Locate the cell with the specified text and output its (X, Y) center coordinate. 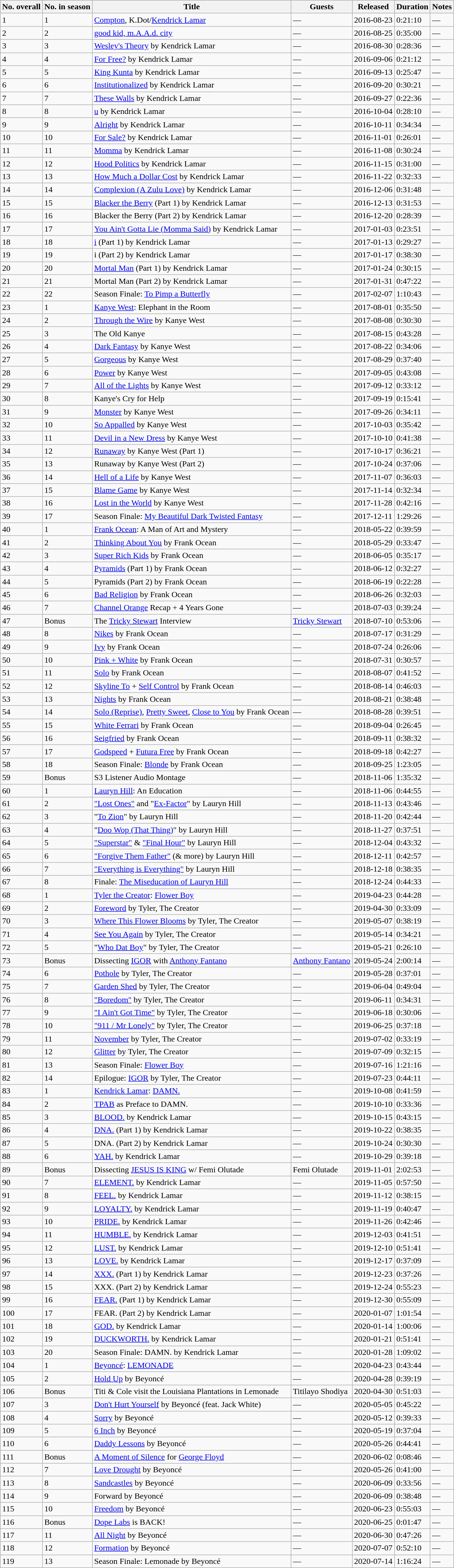
0:37:04 (412, 1431)
1:09:02 (412, 1352)
2019-10-24 (373, 1143)
FEAR. (Part 2) by Kendrick Lamar (191, 1313)
Kendrick Lamar: DAMN. (191, 1091)
2016-08-30 (373, 46)
These Walls by Kendrick Lamar (191, 98)
2017-11-07 (373, 477)
2016-12-20 (373, 216)
51 (21, 673)
0:28:10 (412, 111)
2020-06-02 (373, 1457)
81 (21, 1065)
Titilayo Shodiya (322, 1391)
2019-06-11 (373, 1000)
108 (21, 1418)
101 (21, 1326)
0:30:21 (412, 85)
2017-08-22 (373, 346)
2020-01-14 (373, 1326)
0:26:10 (412, 947)
For Sale? by Kendrick Lamar (191, 137)
Power by Kanye West (191, 372)
2017-11-28 (373, 503)
0:41:38 (412, 438)
2016-12-13 (373, 203)
2020-06-30 (373, 1535)
30 (21, 399)
84 (21, 1104)
Kanye's Cry for Help (191, 399)
2017-12-11 (373, 516)
2019-11-01 (373, 1169)
2016-11-08 (373, 150)
61 (21, 804)
71 (21, 934)
Titi & Cole visit the Louisiana Plantations in Lemonade (191, 1391)
0:38:32 (412, 738)
68 (21, 895)
2019-06-04 (373, 986)
2016-11-15 (373, 164)
2019-11-19 (373, 1208)
31 (21, 412)
83 (21, 1091)
65 (21, 856)
Blacker the Berry (Part 1) by Kendrick Lamar (191, 203)
0:55:03 (412, 1509)
i (Part 1) by Kendrick Lamar (191, 242)
Nikes by Frank Ocean (191, 634)
Notes (442, 7)
57 (21, 751)
112 (21, 1470)
Freedom by Beyoncé (191, 1509)
0:26:06 (412, 647)
2018-08-21 (373, 699)
"Lost Ones" and "Ex-Factor" by Lauryn Hill (191, 804)
Channel Orange Recap + 4 Years Gone (191, 608)
1:00:06 (412, 1326)
0:49:04 (412, 986)
0:01:47 (412, 1522)
0:41:59 (412, 1091)
2019-10-10 (373, 1104)
2017-10-10 (373, 438)
Alright by Kendrick Lamar (191, 124)
79 (21, 1039)
Through the Wire by Kanye West (191, 320)
"Boredom" by Tyler, The Creator (191, 1000)
0:37:40 (412, 359)
2017-11-14 (373, 490)
0:42:16 (412, 503)
119 (21, 1561)
0:34:34 (412, 124)
2018-11-27 (373, 830)
45 (21, 595)
Don't Hurt Yourself by Beyoncé (feat. Jack White) (191, 1404)
The Tricky Stewart Interview (191, 621)
0:44:33 (412, 882)
DUCKWORTH. by Kendrick Lamar (191, 1339)
2018-12-24 (373, 882)
YAH. by Kendrick Lamar (191, 1156)
0:32:33 (412, 177)
Season Finale: To Pimp a Butterfly (191, 294)
94 (21, 1235)
No. in season (67, 7)
58 (21, 764)
0:43:46 (412, 804)
Lost in the World by Kanye West (191, 503)
0:26:01 (412, 137)
2018-05-29 (373, 542)
2018-07-31 (373, 660)
Beyoncé: LEMONADE (191, 1365)
0:55:09 (412, 1300)
38 (21, 503)
2019-07-16 (373, 1065)
2020-05-12 (373, 1418)
2017-10-03 (373, 425)
2018-12-18 (373, 869)
Foreword by Tyler, The Creator (191, 908)
You Ain't Gotta Lie (Momma Said) by Kendrick Lamar (191, 229)
0:33:19 (412, 1039)
2018-09-25 (373, 764)
52 (21, 686)
2019-05-21 (373, 947)
0:37:09 (412, 1261)
0:46:03 (412, 686)
Daddy Lessons by Beyoncé (191, 1444)
0:35:17 (412, 555)
2017-08-08 (373, 320)
2020-06-25 (373, 1522)
Anthony Fantano (322, 960)
0:31:48 (412, 190)
0:55:23 (412, 1287)
Godspeed + Futura Free by Frank Ocean (191, 751)
0:33:12 (412, 386)
88 (21, 1156)
Hold Up by Beyoncé (191, 1378)
2016-09-20 (373, 85)
TPAB as Preface to DAMN. (191, 1104)
2019-06-18 (373, 1013)
107 (21, 1404)
0:57:50 (412, 1182)
73 (21, 960)
70 (21, 921)
37 (21, 490)
See You Again by Tyler, The Creator (191, 934)
2018-07-24 (373, 647)
76 (21, 1000)
25 (21, 333)
0:47:26 (412, 1535)
32 (21, 425)
Finale: The Miseducation of Lauryn Hill (191, 882)
90 (21, 1182)
Hell of a Life by Kanye West (191, 477)
No. overall (21, 7)
PRIDE. by Kendrick Lamar (191, 1222)
0:34:21 (412, 934)
2017-09-26 (373, 412)
ELEMENT. by Kendrick Lamar (191, 1182)
0:26:45 (412, 725)
2020-04-30 (373, 1391)
Epilogue: IGOR by Tyler, The Creator (191, 1078)
2016-08-25 (373, 33)
0:39:51 (412, 712)
LOYALTY. by Kendrick Lamar (191, 1208)
0:32:27 (412, 568)
1:23:05 (412, 764)
S3 Listener Audio Montage (191, 777)
LUST. by Kendrick Lamar (191, 1248)
Devil in a New Dress by Kanye West (191, 438)
0:37:18 (412, 1026)
2019-10-15 (373, 1117)
75 (21, 986)
2019-05-14 (373, 934)
62 (21, 817)
Blacker the Berry (Part 2) by Kendrick Lamar (191, 216)
95 (21, 1248)
2:02:53 (412, 1169)
2016-10-11 (373, 124)
0:44:28 (412, 895)
0:53:06 (412, 621)
82 (21, 1078)
2018-08-28 (373, 712)
0:33:47 (412, 542)
0:22:28 (412, 582)
2017-01-13 (373, 242)
1:35:32 (412, 777)
2016-10-04 (373, 111)
November by Tyler, The Creator (191, 1039)
"Who Dat Boy" by Tyler, The Creator (191, 947)
23 (21, 307)
2018-11-13 (373, 804)
"Forgive Them Father" (& more) by Lauryn Hill (191, 856)
0:37:01 (412, 973)
2017-08-15 (373, 333)
Lauryn Hill: An Education (191, 790)
All Night by Beyoncé (191, 1535)
2019-04-23 (373, 895)
0:51:03 (412, 1391)
2019-05-28 (373, 973)
0:43:28 (412, 333)
66 (21, 869)
2018-12-04 (373, 843)
59 (21, 777)
2:00:14 (412, 960)
91 (21, 1195)
2018-09-18 (373, 751)
Seigfried by Frank Ocean (191, 738)
Wesley's Theory by Kendrick Lamar (191, 46)
0:30:57 (412, 660)
110 (21, 1444)
A Moment of Silence for George Floyd (191, 1457)
"Everything is Everything" by Lauryn Hill (191, 869)
2019-07-09 (373, 1052)
0:37:06 (412, 464)
2017-09-05 (373, 372)
116 (21, 1522)
2017-08-01 (373, 307)
54 (21, 712)
0:33:09 (412, 908)
98 (21, 1287)
0:43:32 (412, 843)
0:38:30 (412, 255)
0:34:31 (412, 1000)
Sorry by Beyoncé (191, 1418)
0:44:55 (412, 790)
35 (21, 464)
2018-06-05 (373, 555)
2018-09-04 (373, 725)
50 (21, 660)
All of the Lights by Kanye West (191, 386)
Complexion (A Zulu Love) by Kendrick Lamar (191, 190)
97 (21, 1274)
0:28:36 (412, 46)
80 (21, 1052)
2019-12-30 (373, 1300)
LOVE. by Kendrick Lamar (191, 1261)
0:41:00 (412, 1470)
Dope Labs is BACK! (191, 1522)
86 (21, 1130)
Solo by Frank Ocean (191, 673)
Compton, K.Dot/Kendrick Lamar (191, 20)
34 (21, 451)
White Ferrari by Frank Ocean (191, 725)
2019-05-07 (373, 921)
0:40:47 (412, 1208)
Skyline To + Self Control by Frank Ocean (191, 686)
So Appalled by Kanye West (191, 425)
FEAR. (Part 1) by Kendrick Lamar (191, 1300)
41 (21, 542)
Glitter by Tyler, The Creator (191, 1052)
0:22:36 (412, 98)
87 (21, 1143)
0:45:22 (412, 1404)
0:30:24 (412, 150)
Forward by Beyoncé (191, 1496)
0:39:19 (412, 1378)
48 (21, 634)
0:43:44 (412, 1365)
0:38:19 (412, 921)
2019-12-10 (373, 1248)
Season Finale: Flower Boy (191, 1065)
0:33:36 (412, 1104)
0:42:27 (412, 751)
46 (21, 608)
114 (21, 1496)
106 (21, 1391)
good kid, m.A.A.d. city (191, 33)
Duration (412, 7)
0:28:39 (412, 216)
85 (21, 1117)
44 (21, 582)
0:31:53 (412, 203)
2016-11-01 (373, 137)
6 Inch by Beyoncé (191, 1431)
1:29:26 (412, 516)
39 (21, 516)
0:44:11 (412, 1078)
2017-02-07 (373, 294)
2019-12-23 (373, 1274)
Momma by Kendrick Lamar (191, 150)
93 (21, 1222)
115 (21, 1509)
Tyler the Creator: Flower Boy (191, 895)
118 (21, 1548)
Formation by Beyoncé (191, 1548)
2018-08-14 (373, 686)
Season Finale: Blonde by Frank Ocean (191, 764)
King Kunta by Kendrick Lamar (191, 72)
109 (21, 1431)
24 (21, 320)
2019-05-24 (373, 960)
GOD. by Kendrick Lamar (191, 1326)
0:31:00 (412, 164)
0:29:27 (412, 242)
Monster by Kanye West (191, 412)
0:36:21 (412, 451)
BLOOD. by Kendrick Lamar (191, 1117)
0:15:41 (412, 399)
67 (21, 882)
0:23:51 (412, 229)
47 (21, 621)
2020-04-28 (373, 1378)
"911 / Mr Lonely" by Tyler, The Creator (191, 1026)
60 (21, 790)
49 (21, 647)
0:39:24 (412, 608)
27 (21, 359)
DNA. (Part 2) by Kendrick Lamar (191, 1143)
i (Part 2) by Kendrick Lamar (191, 255)
2017-01-31 (373, 281)
2018-07-17 (373, 634)
2020-01-07 (373, 1313)
Kanye West: Elephant in the Room (191, 307)
FEEL. by Kendrick Lamar (191, 1195)
2018-06-26 (373, 595)
89 (21, 1169)
0:30:06 (412, 1013)
XXX. (Part 1) by Kendrick Lamar (191, 1274)
2020-05-19 (373, 1431)
55 (21, 725)
105 (21, 1378)
0:43:08 (412, 372)
0:38:15 (412, 1195)
Dissecting JESUS IS KING w/ Femi Olutade (191, 1169)
0:21:10 (412, 20)
74 (21, 973)
103 (21, 1352)
Season Finale: Lemonade by Beyoncé (191, 1561)
63 (21, 830)
2019-10-22 (373, 1130)
0:41:51 (412, 1235)
2018-06-12 (373, 568)
113 (21, 1483)
Pink + White by Frank Ocean (191, 660)
Frank Ocean: A Man of Art and Mystery (191, 529)
0:42:44 (412, 817)
Season Finale: My Beautiful Dark Twisted Fantasy (191, 516)
Season Finale: DAMN. by Kendrick Lamar (191, 1352)
2019-11-12 (373, 1195)
0:31:29 (412, 634)
1:01:54 (412, 1313)
Gorgeous by Kanye West (191, 359)
29 (21, 386)
2020-06-23 (373, 1509)
2018-12-11 (373, 856)
104 (21, 1365)
0:35:50 (412, 307)
DNA. (Part 1) by Kendrick Lamar (191, 1130)
"Superstar" & "Final Hour" by Lauryn Hill (191, 843)
2020-01-28 (373, 1352)
Mortal Man (Part 1) by Kendrick Lamar (191, 268)
0:30:15 (412, 268)
Femi Olutade (322, 1169)
Guests (322, 7)
2016-08-23 (373, 20)
69 (21, 908)
117 (21, 1535)
2017-09-19 (373, 399)
77 (21, 1013)
92 (21, 1208)
Runaway by Kanye West (Part 2) (191, 464)
2017-08-29 (373, 359)
0:39:59 (412, 529)
2019-10-08 (373, 1091)
2019-07-02 (373, 1039)
0:37:51 (412, 830)
0:35:00 (412, 33)
2016-09-06 (373, 59)
1:16:24 (412, 1561)
56 (21, 738)
2020-05-05 (373, 1404)
0:08:46 (412, 1457)
2020-07-07 (373, 1548)
2016-11-22 (373, 177)
2018-11-20 (373, 817)
Released (373, 7)
Solo (Reprise), Pretty Sweet, Close to You by Frank Ocean (191, 712)
2019-06-25 (373, 1026)
36 (21, 477)
Ivy by Frank Ocean (191, 647)
HUMBLE. by Kendrick Lamar (191, 1235)
How Much a Dollar Cost by Kendrick Lamar (191, 177)
2020-07-14 (373, 1561)
2018-07-10 (373, 621)
Garden Shed by Tyler, The Creator (191, 986)
0:43:15 (412, 1117)
64 (21, 843)
26 (21, 346)
Bad Religion by Frank Ocean (191, 595)
Pyramids (Part 2) by Frank Ocean (191, 582)
33 (21, 438)
2019-12-24 (373, 1287)
"To Zion" by Lauryn Hill (191, 817)
78 (21, 1026)
Title (191, 7)
For Free? by Kendrick Lamar (191, 59)
Sandcastles by Beyoncé (191, 1483)
0:42:57 (412, 856)
0:39:33 (412, 1418)
2019-10-29 (373, 1156)
0:42:46 (412, 1222)
99 (21, 1300)
0:39:18 (412, 1156)
0:33:56 (412, 1483)
2019-12-17 (373, 1261)
72 (21, 947)
Pyramids (Part 1) by Frank Ocean (191, 568)
Pothole by Tyler, The Creator (191, 973)
Super Rich Kids by Frank Ocean (191, 555)
Mortal Man (Part 2) by Kendrick Lamar (191, 281)
2016-12-06 (373, 190)
102 (21, 1339)
53 (21, 699)
2018-07-03 (373, 608)
0:21:12 (412, 59)
2017-01-17 (373, 255)
2019-11-05 (373, 1182)
0:34:11 (412, 412)
2019-04-30 (373, 908)
2018-05-22 (373, 529)
0:32:03 (412, 595)
u by Kendrick Lamar (191, 111)
Nights by Frank Ocean (191, 699)
Love Drought by Beyoncé (191, 1470)
2018-09-11 (373, 738)
1:10:43 (412, 294)
2017-10-24 (373, 464)
100 (21, 1313)
0:52:10 (412, 1548)
The Old Kanye (191, 333)
0:35:42 (412, 425)
"I Ain't Got Time" by Tyler, The Creator (191, 1013)
2020-04-23 (373, 1365)
2016-09-27 (373, 98)
2017-01-24 (373, 268)
28 (21, 372)
2019-07-23 (373, 1078)
0:25:47 (412, 72)
2020-01-21 (373, 1339)
Hood Politics by Kendrick Lamar (191, 164)
42 (21, 555)
Dissecting IGOR with Anthony Fantano (191, 960)
0:41:52 (412, 673)
2018-08-07 (373, 673)
Institutionalized by Kendrick Lamar (191, 85)
Runaway by Kanye West (Part 1) (191, 451)
Thinking About You by Frank Ocean (191, 542)
0:47:22 (412, 281)
"Doo Wop (That Thing)" by Lauryn Hill (191, 830)
0:34:06 (412, 346)
1:21:16 (412, 1065)
Where This Flower Blooms by Tyler, The Creator (191, 921)
0:32:15 (412, 1052)
40 (21, 529)
0:32:34 (412, 490)
111 (21, 1457)
0:37:26 (412, 1274)
2019-12-03 (373, 1235)
Tricky Stewart (322, 621)
2016-09-13 (373, 72)
2017-10-17 (373, 451)
2017-09-12 (373, 386)
96 (21, 1261)
0:36:03 (412, 477)
43 (21, 568)
Blame Game by Kanye West (191, 490)
2019-11-26 (373, 1222)
2018-06-19 (373, 582)
0:44:41 (412, 1444)
XXX. (Part 2) by Kendrick Lamar (191, 1287)
Dark Fantasy by Kanye West (191, 346)
2017-01-03 (373, 229)
